For the text-containing cell, return its midpoint in [x, y] coordinate format. 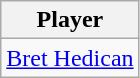
Player [70, 20]
Bret Hedican [70, 58]
